Pinpoint the cell where the given text exists, returning its (x, y) midpoint coordinate. 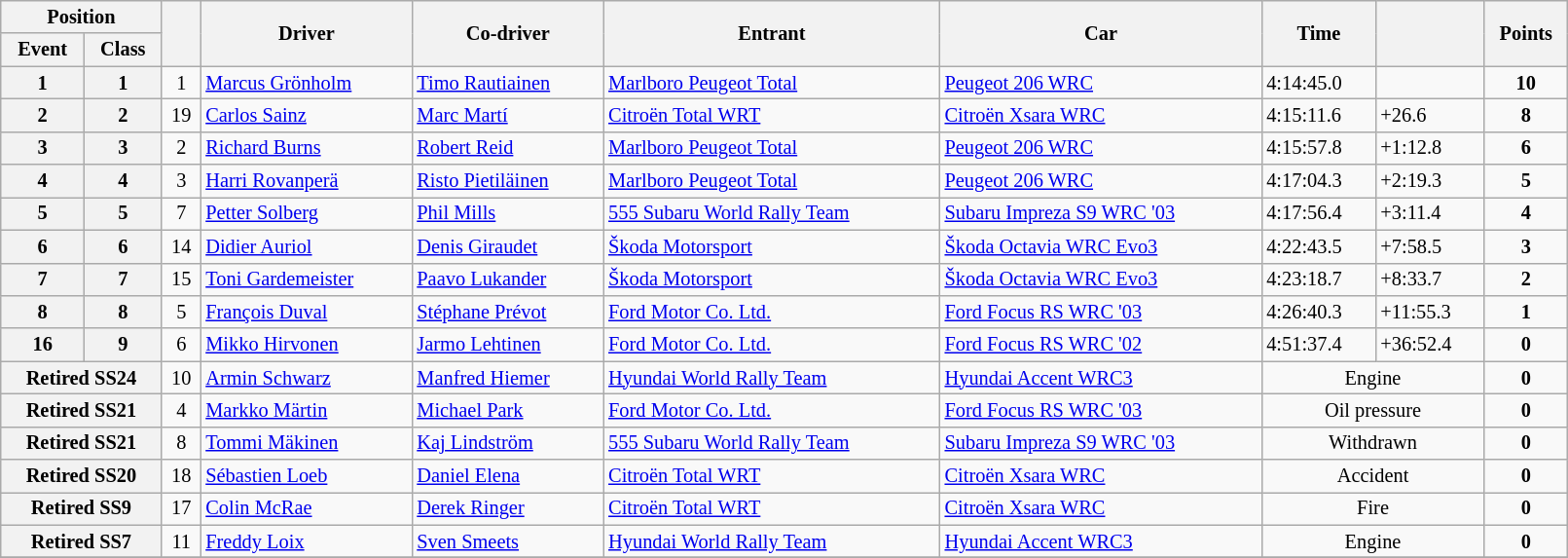
4:23:18.7 (1318, 279)
Retired SS9 (82, 508)
Paavo Lukander (508, 279)
Points (1526, 33)
Carlos Sainz (306, 115)
Petter Solberg (306, 213)
Manfred Hiemer (508, 378)
Sébastien Loeb (306, 476)
4:26:40.3 (1318, 312)
Withdrawn (1372, 443)
11 (181, 541)
Marc Martí (508, 115)
4:22:43.5 (1318, 246)
Daniel Elena (508, 476)
Derek Ringer (508, 508)
4:15:57.8 (1318, 148)
+1:12.8 (1429, 148)
Stéphane Prévot (508, 312)
Mikko Hirvonen (306, 345)
Denis Giraudet (508, 246)
Fire (1372, 508)
19 (181, 115)
Position (82, 17)
+7:58.5 (1429, 246)
Toni Gardemeister (306, 279)
+3:11.4 (1429, 213)
Richard Burns (306, 148)
Robert Reid (508, 148)
Marcus Grönholm (306, 83)
Tommi Mäkinen (306, 443)
Michael Park (508, 410)
Armin Schwarz (306, 378)
Event (43, 50)
+26.6 (1429, 115)
Class (123, 50)
17 (181, 508)
Freddy Loix (306, 541)
16 (43, 345)
Timo Rautiainen (508, 83)
+11:55.3 (1429, 312)
+36:52.4 (1429, 345)
Co-driver (508, 33)
15 (181, 279)
François Duval (306, 312)
Sven Smeets (508, 541)
4:17:56.4 (1318, 213)
Accident (1372, 476)
Risto Pietiläinen (508, 181)
+8:33.7 (1429, 279)
Colin McRae (306, 508)
Didier Auriol (306, 246)
14 (181, 246)
4:15:11.6 (1318, 115)
+2:19.3 (1429, 181)
Entrant (771, 33)
Phil Mills (508, 213)
Oil pressure (1372, 410)
Ford Focus RS WRC '02 (1102, 345)
Car (1102, 33)
Driver (306, 33)
Harri Rovanperä (306, 181)
Retired SS24 (82, 378)
Time (1318, 33)
Retired SS7 (82, 541)
Kaj Lindström (508, 443)
18 (181, 476)
Markko Märtin (306, 410)
4:14:45.0 (1318, 83)
Retired SS20 (82, 476)
9 (123, 345)
4:17:04.3 (1318, 181)
4:51:37.4 (1318, 345)
Jarmo Lehtinen (508, 345)
